Locate the cell with the specified text and output its (x, y) center coordinate. 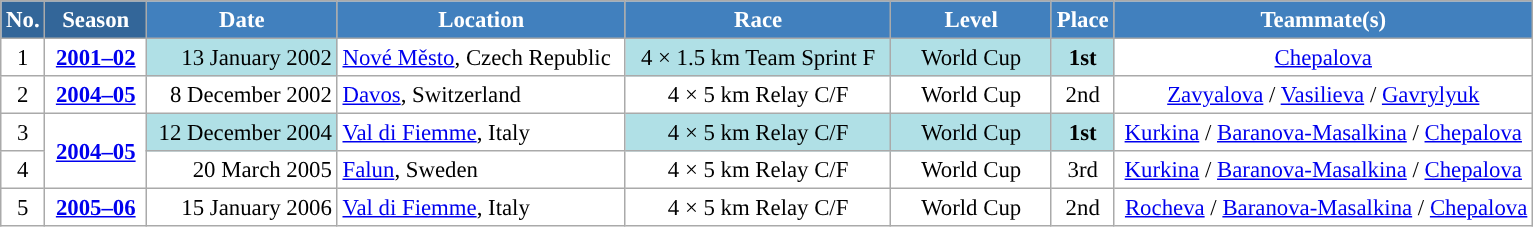
2001–02 (96, 58)
Davos, Switzerland (481, 95)
5 (23, 208)
3 (23, 133)
Nové Město, Czech Republic (481, 58)
Chepalova (1324, 58)
4 (23, 170)
1 (23, 58)
Rocheva / Baranova-Masalkina / Chepalova (1324, 208)
3rd (1082, 170)
Race (758, 20)
Falun, Sweden (481, 170)
13 January 2002 (242, 58)
Level (972, 20)
15 January 2006 (242, 208)
Date (242, 20)
4 × 1.5 km Team Sprint F (758, 58)
Teammate(s) (1324, 20)
8 December 2002 (242, 95)
2 (23, 95)
12 December 2004 (242, 133)
2005–06 (96, 208)
Location (481, 20)
No. (23, 20)
Zavyalova / Vasilieva / Gavrylyuk (1324, 95)
Season (96, 20)
20 March 2005 (242, 170)
Place (1082, 20)
